Scan for the cell matching the given text and deliver its [x, y] coordinate at center. 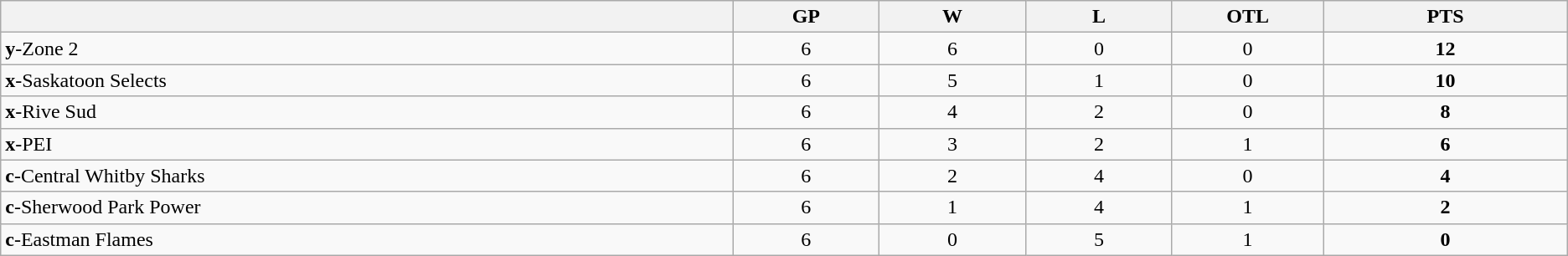
y-Zone 2 [367, 49]
3 [953, 144]
c-Eastman Flames [367, 239]
x-Saskatoon Selects [367, 80]
L [1099, 17]
GP [806, 17]
10 [1446, 80]
c-Central Whitby Sharks [367, 176]
12 [1446, 49]
OTL [1247, 17]
8 [1446, 112]
W [953, 17]
c-Sherwood Park Power [367, 207]
x-PEI [367, 144]
x-Rive Sud [367, 112]
PTS [1446, 17]
